Pinpoint the cell where the given text exists, returning its [x, y] midpoint coordinate. 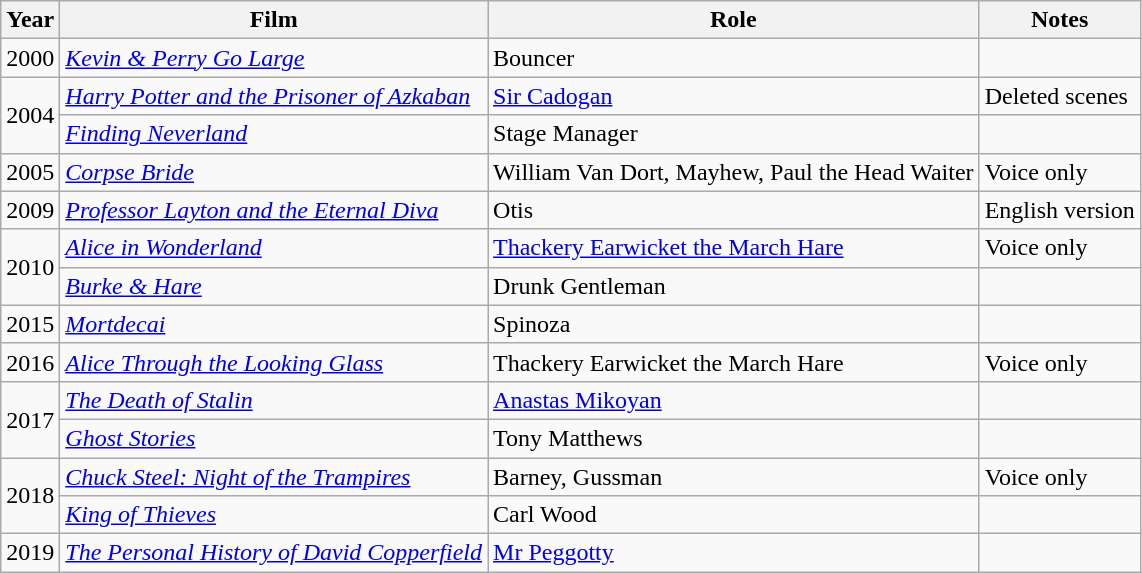
Carl Wood [734, 515]
Tony Matthews [734, 438]
2017 [30, 419]
Sir Cadogan [734, 96]
Bouncer [734, 58]
2009 [30, 210]
Notes [1060, 20]
The Personal History of David Copperfield [274, 553]
Harry Potter and the Prisoner of Azkaban [274, 96]
Ghost Stories [274, 438]
Alice in Wonderland [274, 248]
2005 [30, 172]
Stage Manager [734, 134]
William Van Dort, Mayhew, Paul the Head Waiter [734, 172]
Alice Through the Looking Glass [274, 362]
Anastas Mikoyan [734, 400]
Mortdecai [274, 324]
Mr Peggotty [734, 553]
2019 [30, 553]
The Death of Stalin [274, 400]
Corpse Bride [274, 172]
Drunk Gentleman [734, 286]
2015 [30, 324]
Year [30, 20]
2018 [30, 496]
2010 [30, 267]
Role [734, 20]
Otis [734, 210]
Chuck Steel: Night of the Trampires [274, 477]
2004 [30, 115]
2016 [30, 362]
King of Thieves [274, 515]
Spinoza [734, 324]
Barney, Gussman [734, 477]
2000 [30, 58]
Professor Layton and the Eternal Diva [274, 210]
Kevin & Perry Go Large [274, 58]
English version [1060, 210]
Film [274, 20]
Finding Neverland [274, 134]
Deleted scenes [1060, 96]
Burke & Hare [274, 286]
